Pinpoint the cell where the given text exists, returning its [x, y] midpoint coordinate. 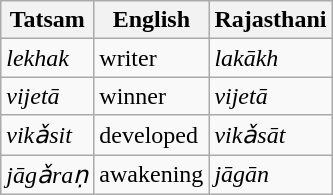
developed [152, 135]
jāgǎraṇ [48, 174]
lekhak [48, 58]
Rajasthani [270, 20]
vikǎsāt [270, 135]
vikǎsit [48, 135]
jāgān [270, 174]
winner [152, 96]
awakening [152, 174]
lakākh [270, 58]
Tatsam [48, 20]
English [152, 20]
writer [152, 58]
